Extract the (X, Y) coordinate from the center of the cell holding the provided text.  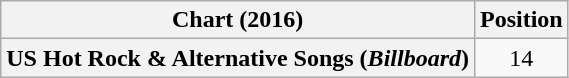
14 (521, 58)
Chart (2016) (238, 20)
Position (521, 20)
US Hot Rock & Alternative Songs (Billboard) (238, 58)
